Provide the (x, y) coordinate of the cell's center where the given text is located.  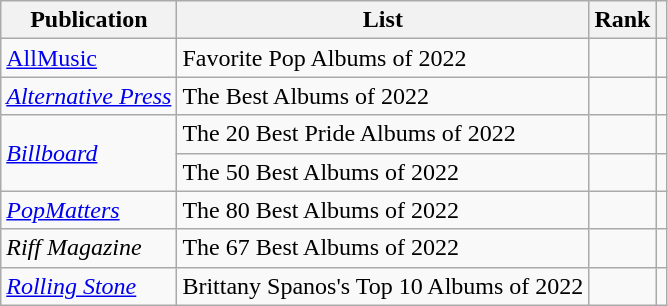
The 20 Best Pride Albums of 2022 (383, 134)
Rolling Stone (89, 286)
Rank (622, 20)
Alternative Press (89, 96)
Billboard (89, 153)
The 80 Best Albums of 2022 (383, 210)
AllMusic (89, 58)
Favorite Pop Albums of 2022 (383, 58)
Riff Magazine (89, 248)
List (383, 20)
Publication (89, 20)
Brittany Spanos's Top 10 Albums of 2022 (383, 286)
The 67 Best Albums of 2022 (383, 248)
PopMatters (89, 210)
The Best Albums of 2022 (383, 96)
The 50 Best Albums of 2022 (383, 172)
